Detect which cell encompasses the target text, then output its [X, Y] center coordinate. 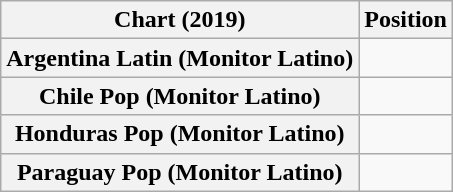
Chart (2019) [180, 20]
Position [406, 20]
Argentina Latin (Monitor Latino) [180, 58]
Honduras Pop (Monitor Latino) [180, 134]
Chile Pop (Monitor Latino) [180, 96]
Paraguay Pop (Monitor Latino) [180, 172]
